Search for the cell housing the specified text and yield its [x, y] center coordinate. 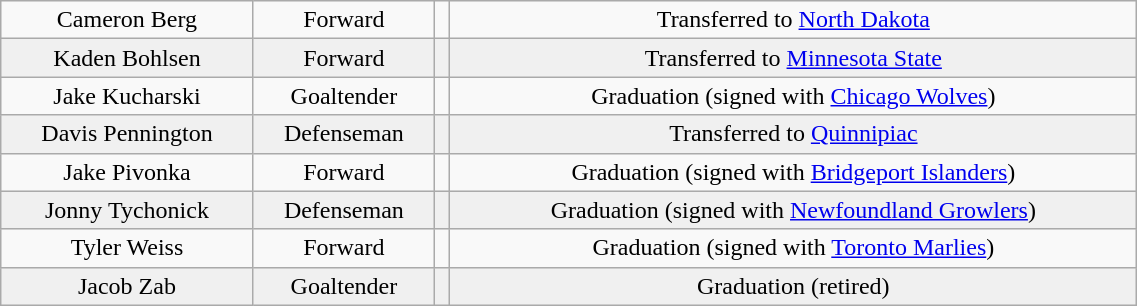
Graduation (signed with Toronto Marlies) [794, 248]
Transferred to Quinnipiac [794, 134]
Tyler Weiss [127, 248]
Kaden Bohlsen [127, 58]
Jake Pivonka [127, 172]
Graduation (signed with Chicago Wolves) [794, 96]
Jake Kucharski [127, 96]
Jacob Zab [127, 286]
Davis Pennington [127, 134]
Transferred to North Dakota [794, 20]
Graduation (signed with Newfoundland Growlers) [794, 210]
Jonny Tychonick [127, 210]
Graduation (retired) [794, 286]
Transferred to Minnesota State [794, 58]
Cameron Berg [127, 20]
Graduation (signed with Bridgeport Islanders) [794, 172]
